Scan for the cell matching the given text and deliver its (X, Y) coordinate at center. 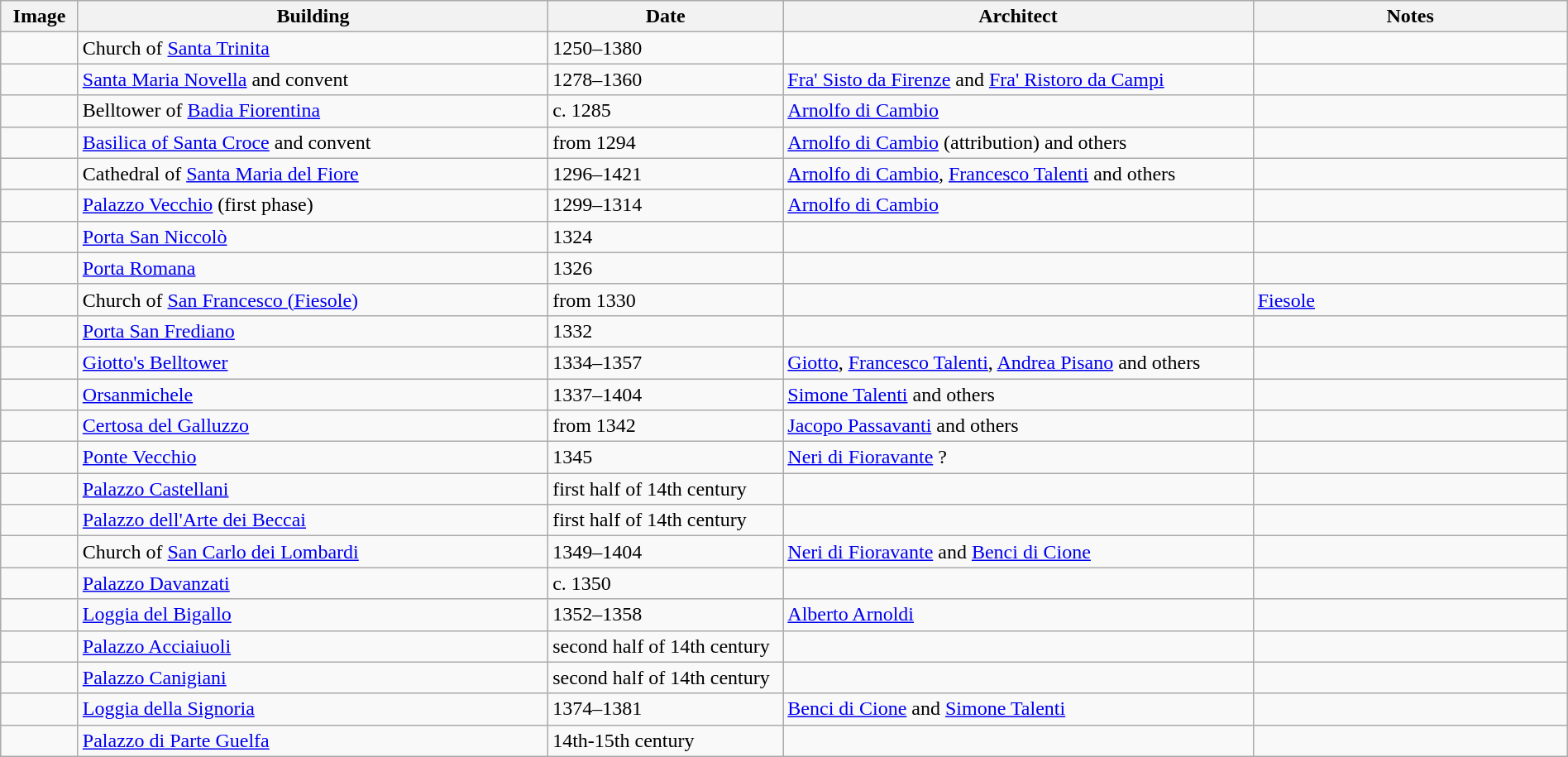
Church of Santa Trinita (313, 48)
Cathedral of Santa Maria del Fiore (313, 174)
Ponte Vecchio (313, 458)
Giotto's Belltower (313, 362)
Porta Romana (313, 268)
Fra' Sisto da Firenze and Fra' Ristoro da Campi (1018, 79)
Porta San Frediano (313, 331)
1299–1314 (666, 205)
Alberto Arnoldi (1018, 615)
Image (40, 17)
c. 1350 (666, 583)
Palazzo Canigiani (313, 678)
Notes (1410, 17)
Benci di Cione and Simone Talenti (1018, 709)
1326 (666, 268)
Palazzo di Parte Guelfa (313, 740)
1337–1404 (666, 395)
Date (666, 17)
14th-15th century (666, 740)
1374–1381 (666, 709)
Neri di Fioravante ? (1018, 458)
1352–1358 (666, 615)
from 1330 (666, 299)
Palazzo Davanzati (313, 583)
Church of San Carlo dei Lombardi (313, 552)
Certosa del Galluzzo (313, 426)
from 1342 (666, 426)
Architect (1018, 17)
1334–1357 (666, 362)
Loggia della Signoria (313, 709)
1296–1421 (666, 174)
c. 1285 (666, 111)
1345 (666, 458)
Arnolfo di Cambio (attribution) and others (1018, 142)
Palazzo dell'Arte dei Beccai (313, 520)
Church of San Francesco (Fiesole) (313, 299)
Orsanmichele (313, 395)
Palazzo Acciaiuoli (313, 646)
from 1294 (666, 142)
Arnolfo di Cambio, Francesco Talenti and others (1018, 174)
Santa Maria Novella and convent (313, 79)
1349–1404 (666, 552)
Porta San Niccolò (313, 237)
Palazzo Castellani (313, 489)
Neri di Fioravante and Benci di Cione (1018, 552)
1250–1380 (666, 48)
Palazzo Vecchio (first phase) (313, 205)
1278–1360 (666, 79)
1332 (666, 331)
Basilica of Santa Croce and convent (313, 142)
Jacopo Passavanti and others (1018, 426)
Giotto, Francesco Talenti, Andrea Pisano and others (1018, 362)
Simone Talenti and others (1018, 395)
Belltower of Badia Fiorentina (313, 111)
Building (313, 17)
1324 (666, 237)
Loggia del Bigallo (313, 615)
Fiesole (1410, 299)
